Determine the [x, y] coordinate at the center of the cell enclosing the given text.  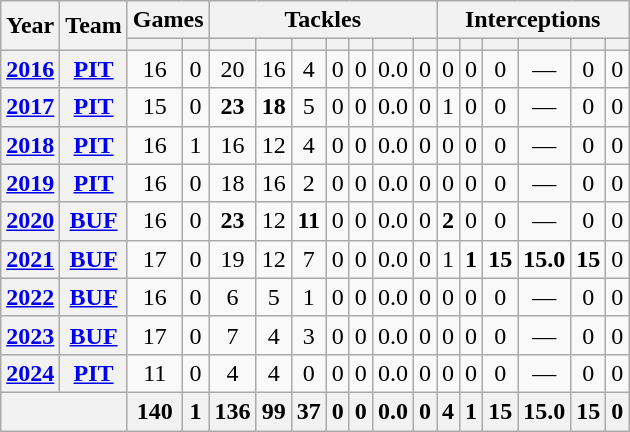
20 [232, 69]
2020 [30, 221]
2023 [30, 335]
6 [232, 297]
Interceptions [532, 20]
2021 [30, 259]
99 [274, 411]
37 [308, 411]
2016 [30, 69]
2024 [30, 373]
136 [232, 411]
2018 [30, 145]
2022 [30, 297]
Team [94, 26]
Tackles [322, 20]
Games [168, 20]
Year [30, 26]
2019 [30, 183]
2017 [30, 107]
19 [232, 259]
3 [308, 335]
140 [154, 411]
